Identify which cell holds the provided text, then report its (x, y) central coordinate. 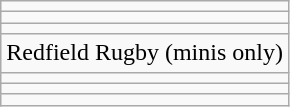
Redfield Rugby (minis only) (145, 53)
